Search for the cell housing the specified text and yield its [X, Y] center coordinate. 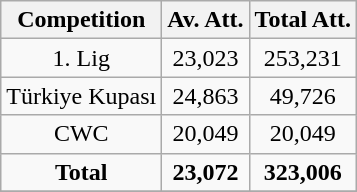
Total [82, 172]
24,863 [206, 96]
23,023 [206, 58]
23,072 [206, 172]
Av. Att. [206, 20]
1. Lig [82, 58]
Türkiye Kupası [82, 96]
CWC [82, 134]
Total Att. [303, 20]
253,231 [303, 58]
Competition [82, 20]
323,006 [303, 172]
49,726 [303, 96]
